Output the (X, Y) coordinate of the center of the cell containing the given text.  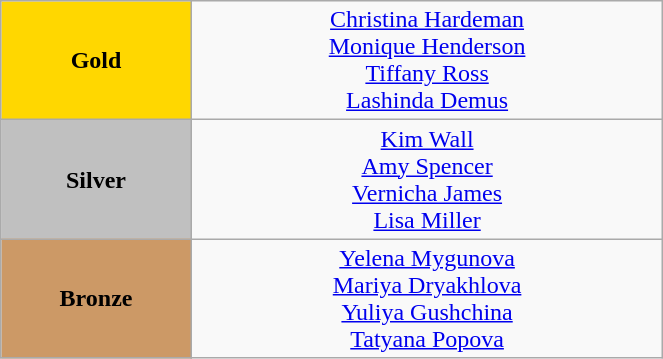
Gold (96, 60)
Christina HardemanMonique HendersonTiffany RossLashinda Demus (427, 60)
Silver (96, 180)
Bronze (96, 298)
Yelena MygunovaMariya DryakhlovaYuliya GushchinaTatyana Popova (427, 298)
Kim WallAmy SpencerVernicha JamesLisa Miller (427, 180)
